Identify which cell holds the provided text, then report its [X, Y] central coordinate. 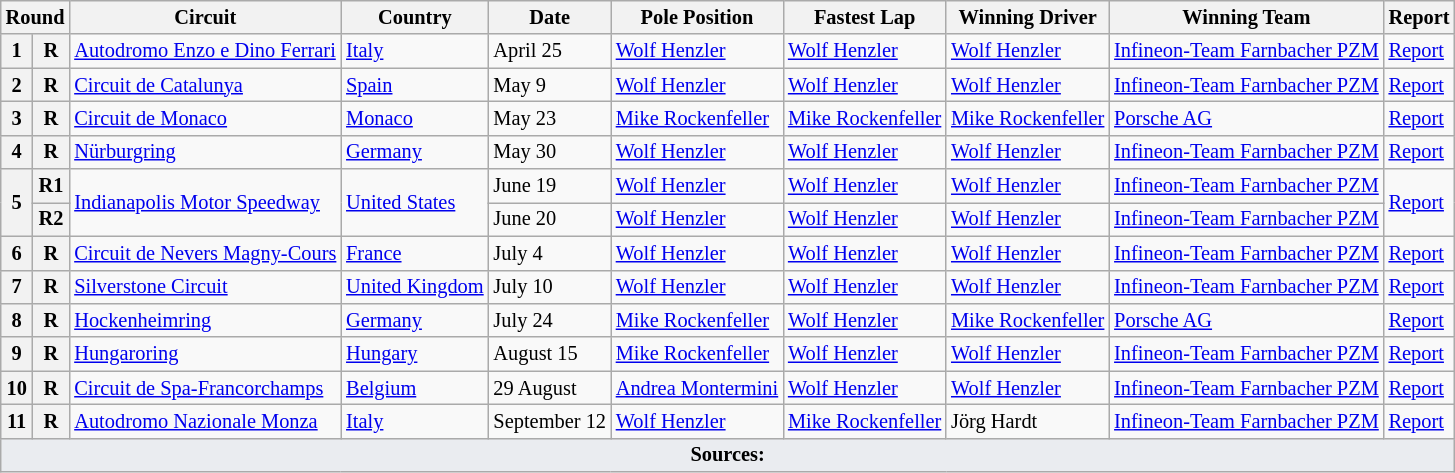
Silverstone Circuit [205, 287]
United States [414, 202]
September 12 [550, 421]
4 [17, 152]
June 20 [550, 219]
Andrea Montermini [697, 388]
7 [17, 287]
July 24 [550, 320]
Fastest Lap [864, 17]
Circuit de Nevers Magny-Cours [205, 253]
May 30 [550, 152]
11 [17, 421]
August 15 [550, 354]
Circuit de Spa-Francorchamps [205, 388]
R1 [52, 186]
8 [17, 320]
5 [17, 202]
Winning Team [1246, 17]
R2 [52, 219]
Monaco [414, 118]
Circuit de Monaco [205, 118]
6 [17, 253]
April 25 [550, 51]
Hungary [414, 354]
Hungaroring [205, 354]
Country [414, 17]
29 August [550, 388]
United Kingdom [414, 287]
Hockenheimring [205, 320]
Sources: [728, 455]
Circuit de Catalunya [205, 85]
June 19 [550, 186]
Circuit [205, 17]
Round [36, 17]
1 [17, 51]
July 10 [550, 287]
Spain [414, 85]
Winning Driver [1028, 17]
2 [17, 85]
Jörg Hardt [1028, 421]
3 [17, 118]
9 [17, 354]
Pole Position [697, 17]
Autodromo Nazionale Monza [205, 421]
Belgium [414, 388]
Nürburgring [205, 152]
Date [550, 17]
Indianapolis Motor Speedway [205, 202]
10 [17, 388]
July 4 [550, 253]
May 9 [550, 85]
Autodromo Enzo e Dino Ferrari [205, 51]
May 23 [550, 118]
France [414, 253]
